Detect which cell encompasses the target text, then output its (x, y) center coordinate. 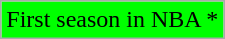
First season in NBA * (112, 20)
